Detect which cell encompasses the target text, then output its [x, y] center coordinate. 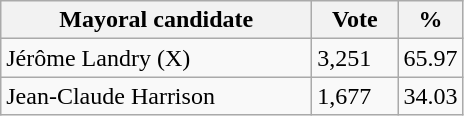
1,677 [355, 96]
Jean-Claude Harrison [156, 96]
Mayoral candidate [156, 20]
% [430, 20]
Jérôme Landry (X) [156, 58]
34.03 [430, 96]
3,251 [355, 58]
65.97 [430, 58]
Vote [355, 20]
